Locate the cell with the specified text and output its [x, y] center coordinate. 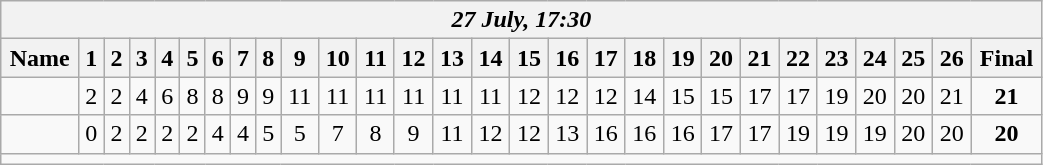
18 [644, 58]
Final [1006, 58]
3 [142, 58]
1 [92, 58]
22 [798, 58]
25 [913, 58]
26 [951, 58]
27 July, 17:30 [522, 20]
24 [875, 58]
10 [337, 58]
Name [40, 58]
0 [92, 134]
23 [836, 58]
